Detect which cell encompasses the target text, then output its [X, Y] center coordinate. 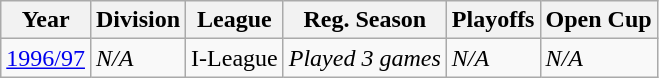
Year [46, 20]
League [235, 20]
Open Cup [598, 20]
Played 3 games [364, 58]
Playoffs [493, 20]
Reg. Season [364, 20]
Division [138, 20]
1996/97 [46, 58]
I-League [235, 58]
